Return [x, y] of the center of cell containing provided text 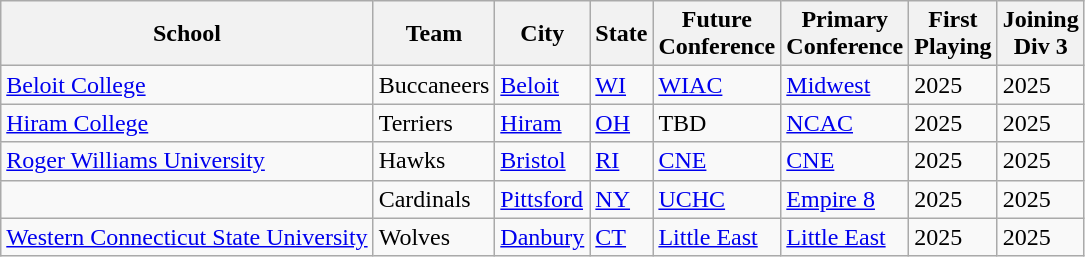
School [187, 34]
PrimaryConference [845, 34]
Team [434, 34]
Terriers [434, 123]
Pittsford [542, 199]
Midwest [845, 85]
Beloit [542, 85]
State [622, 34]
FirstPlaying [953, 34]
OH [622, 123]
FutureConference [717, 34]
Western Connecticut State University [187, 237]
JoiningDiv 3 [1040, 34]
Cardinals [434, 199]
TBD [717, 123]
Empire 8 [845, 199]
Hiram College [187, 123]
Hiram [542, 123]
NCAC [845, 123]
City [542, 34]
RI [622, 161]
Roger Williams University [187, 161]
CT [622, 237]
Bristol [542, 161]
NY [622, 199]
UCHC [717, 199]
Buccaneers [434, 85]
WI [622, 85]
Beloit College [187, 85]
WIAC [717, 85]
Danbury [542, 237]
Wolves [434, 237]
Hawks [434, 161]
